Scan for the cell matching the given text and deliver its (x, y) coordinate at center. 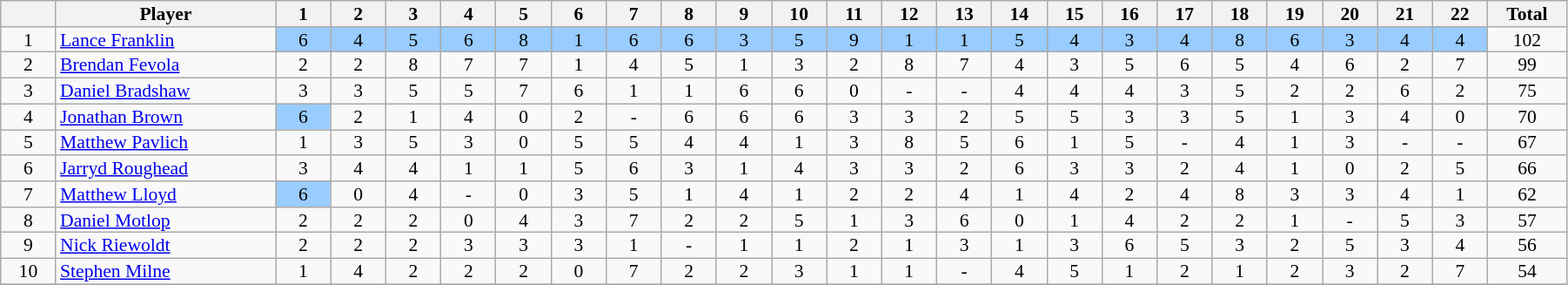
Daniel Bradshaw (165, 92)
11 (854, 14)
Daniel Motlop (165, 221)
22 (1460, 14)
67 (1526, 143)
13 (964, 14)
14 (1020, 14)
20 (1350, 14)
15 (1074, 14)
99 (1526, 65)
Brendan Fevola (165, 65)
54 (1526, 272)
Lance Franklin (165, 40)
70 (1526, 117)
57 (1526, 221)
18 (1239, 14)
17 (1185, 14)
62 (1526, 194)
Stephen Milne (165, 272)
56 (1526, 246)
66 (1526, 168)
Matthew Pavlich (165, 143)
75 (1526, 92)
Total (1526, 14)
Player (165, 14)
16 (1129, 14)
Matthew Lloyd (165, 194)
Jonathan Brown (165, 117)
21 (1404, 14)
Nick Riewoldt (165, 246)
102 (1526, 40)
19 (1295, 14)
Jarryd Roughead (165, 168)
12 (908, 14)
